Find where the given text appears and provide that cell's center as (x, y) coordinate. 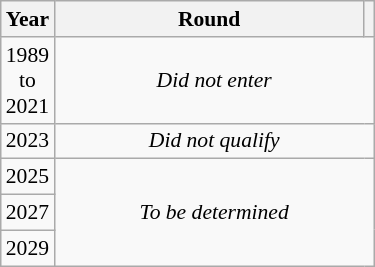
2025 (28, 177)
2027 (28, 213)
1989to2021 (28, 80)
2029 (28, 248)
Round (209, 19)
Did not qualify (214, 141)
Did not enter (214, 80)
To be determined (214, 212)
2023 (28, 141)
Year (28, 19)
